Capture the cell that displays the provided text and extract its [x, y] central coordinate. 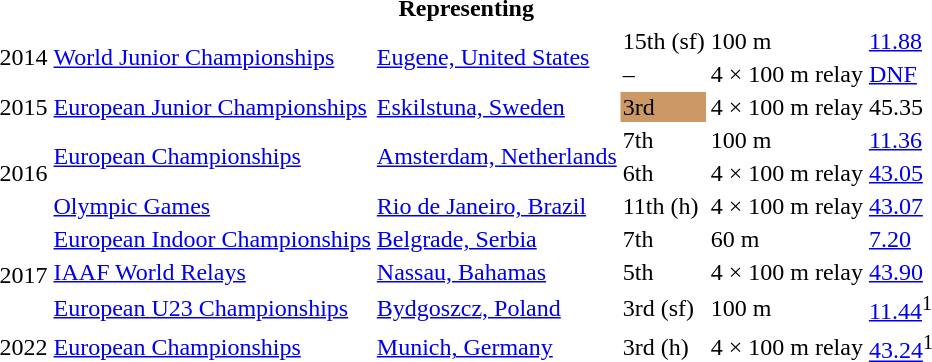
Eskilstuna, Sweden [496, 107]
European U23 Championships [212, 308]
European Championships [212, 156]
European Indoor Championships [212, 239]
Amsterdam, Netherlands [496, 156]
World Junior Championships [212, 58]
Olympic Games [212, 206]
– [664, 74]
Bydgoszcz, Poland [496, 308]
5th [664, 272]
Rio de Janeiro, Brazil [496, 206]
Eugene, United States [496, 58]
Belgrade, Serbia [496, 239]
60 m [786, 239]
IAAF World Relays [212, 272]
3rd (sf) [664, 308]
6th [664, 173]
3rd [664, 107]
European Junior Championships [212, 107]
11th (h) [664, 206]
Nassau, Bahamas [496, 272]
15th (sf) [664, 41]
